Identify which cell holds the provided text, then report its (X, Y) central coordinate. 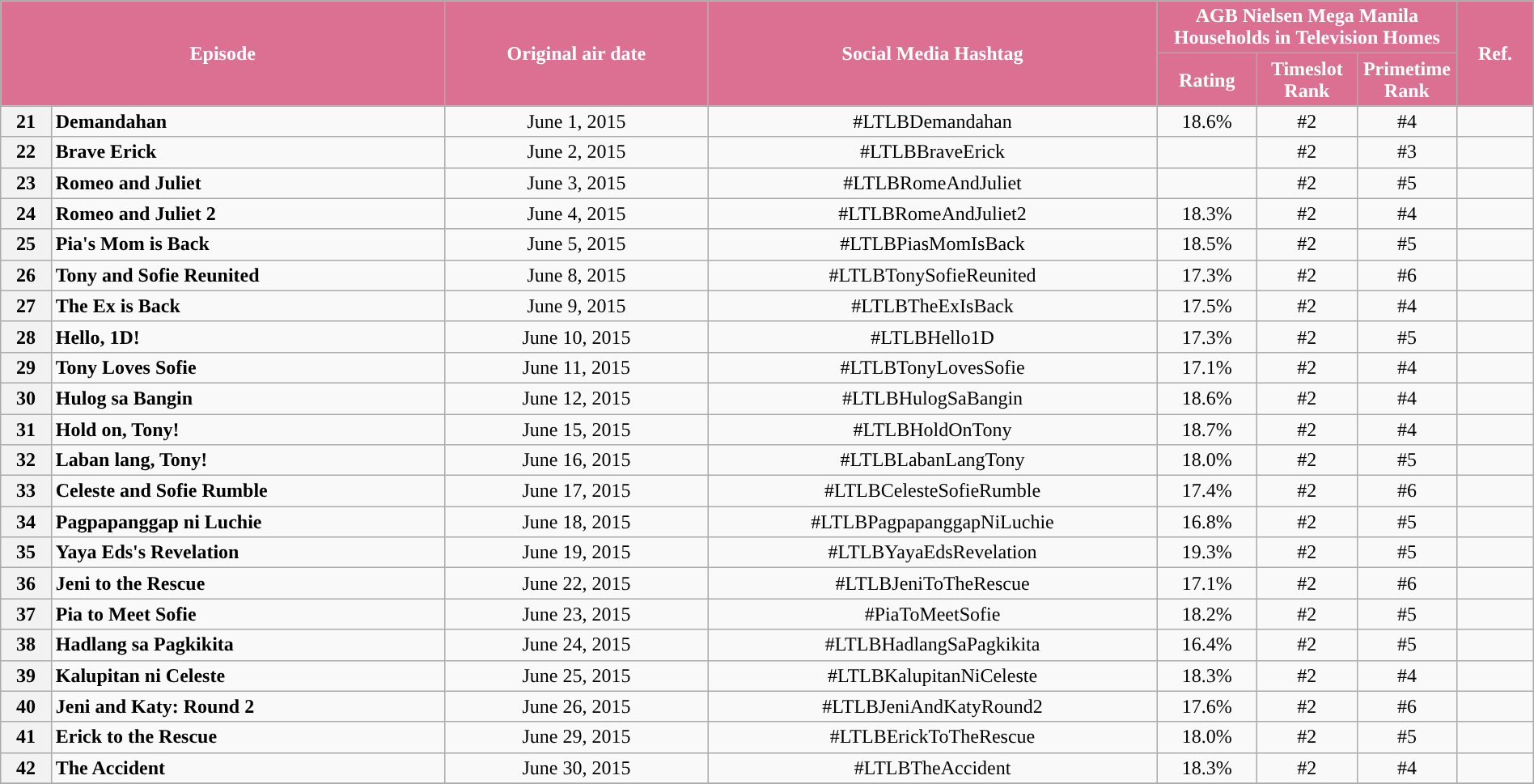
Episode (223, 53)
June 10, 2015 (576, 337)
28 (26, 337)
Celeste and Sofie Rumble (248, 491)
19.3% (1207, 553)
#LTLBTonyLovesSofie (932, 367)
June 22, 2015 (576, 583)
#LTLBTheExIsBack (932, 306)
Tony Loves Sofie (248, 367)
41 (26, 737)
Laban lang, Tony! (248, 460)
18.5% (1207, 244)
#LTLBRomeAndJuliet (932, 183)
#LTLBPiasMomIsBack (932, 244)
Hadlang sa Pagkikita (248, 645)
June 26, 2015 (576, 706)
18.2% (1207, 614)
June 17, 2015 (576, 491)
#LTLBHulogSaBangin (932, 398)
Jeni to the Rescue (248, 583)
18.7% (1207, 430)
Pagpapanggap ni Luchie (248, 522)
#LTLBHoldOnTony (932, 430)
Brave Erick (248, 152)
Tony and Sofie Reunited (248, 275)
Hello, 1D! (248, 337)
Pia's Mom is Back (248, 244)
The Ex is Back (248, 306)
22 (26, 152)
42 (26, 768)
June 8, 2015 (576, 275)
33 (26, 491)
#3 (1407, 152)
Ref. (1495, 53)
17.6% (1207, 706)
Primetime Rank (1407, 79)
30 (26, 398)
June 25, 2015 (576, 676)
23 (26, 183)
Pia to Meet Sofie (248, 614)
June 16, 2015 (576, 460)
Original air date (576, 53)
#LTLBBraveErick (932, 152)
29 (26, 367)
#LTLBKalupitanNiCeleste (932, 676)
#PiaToMeetSofie (932, 614)
Yaya Eds's Revelation (248, 553)
Romeo and Juliet (248, 183)
Romeo and Juliet 2 (248, 214)
17.5% (1207, 306)
#LTLBJeniToTheRescue (932, 583)
#LTLBJeniAndKatyRound2 (932, 706)
#LTLBTheAccident (932, 768)
June 11, 2015 (576, 367)
40 (26, 706)
25 (26, 244)
31 (26, 430)
Social Media Hashtag (932, 53)
June 29, 2015 (576, 737)
The Accident (248, 768)
16.4% (1207, 645)
35 (26, 553)
#LTLBErickToTheRescue (932, 737)
June 4, 2015 (576, 214)
16.8% (1207, 522)
AGB Nielsen Mega Manila Households in Television Homes (1307, 28)
June 2, 2015 (576, 152)
26 (26, 275)
#LTLBYayaEdsRevelation (932, 553)
#LTLBRomeAndJuliet2 (932, 214)
32 (26, 460)
Demandahan (248, 121)
Erick to the Rescue (248, 737)
June 19, 2015 (576, 553)
June 24, 2015 (576, 645)
Hulog sa Bangin (248, 398)
June 1, 2015 (576, 121)
#LTLBLabanLangTony (932, 460)
39 (26, 676)
Timeslot Rank (1307, 79)
#LTLBHadlangSaPagkikita (932, 645)
June 23, 2015 (576, 614)
Jeni and Katy: Round 2 (248, 706)
#LTLBTonySofieReunited (932, 275)
#LTLBHello1D (932, 337)
37 (26, 614)
June 12, 2015 (576, 398)
June 30, 2015 (576, 768)
June 3, 2015 (576, 183)
#LTLBCelesteSofieRumble (932, 491)
Hold on, Tony! (248, 430)
34 (26, 522)
Kalupitan ni Celeste (248, 676)
36 (26, 583)
24 (26, 214)
June 9, 2015 (576, 306)
June 5, 2015 (576, 244)
Rating (1207, 79)
27 (26, 306)
#LTLBDemandahan (932, 121)
38 (26, 645)
17.4% (1207, 491)
June 15, 2015 (576, 430)
#LTLBPagpapanggapNiLuchie (932, 522)
21 (26, 121)
June 18, 2015 (576, 522)
